Find where the given text appears and provide that cell's center as [X, Y] coordinate. 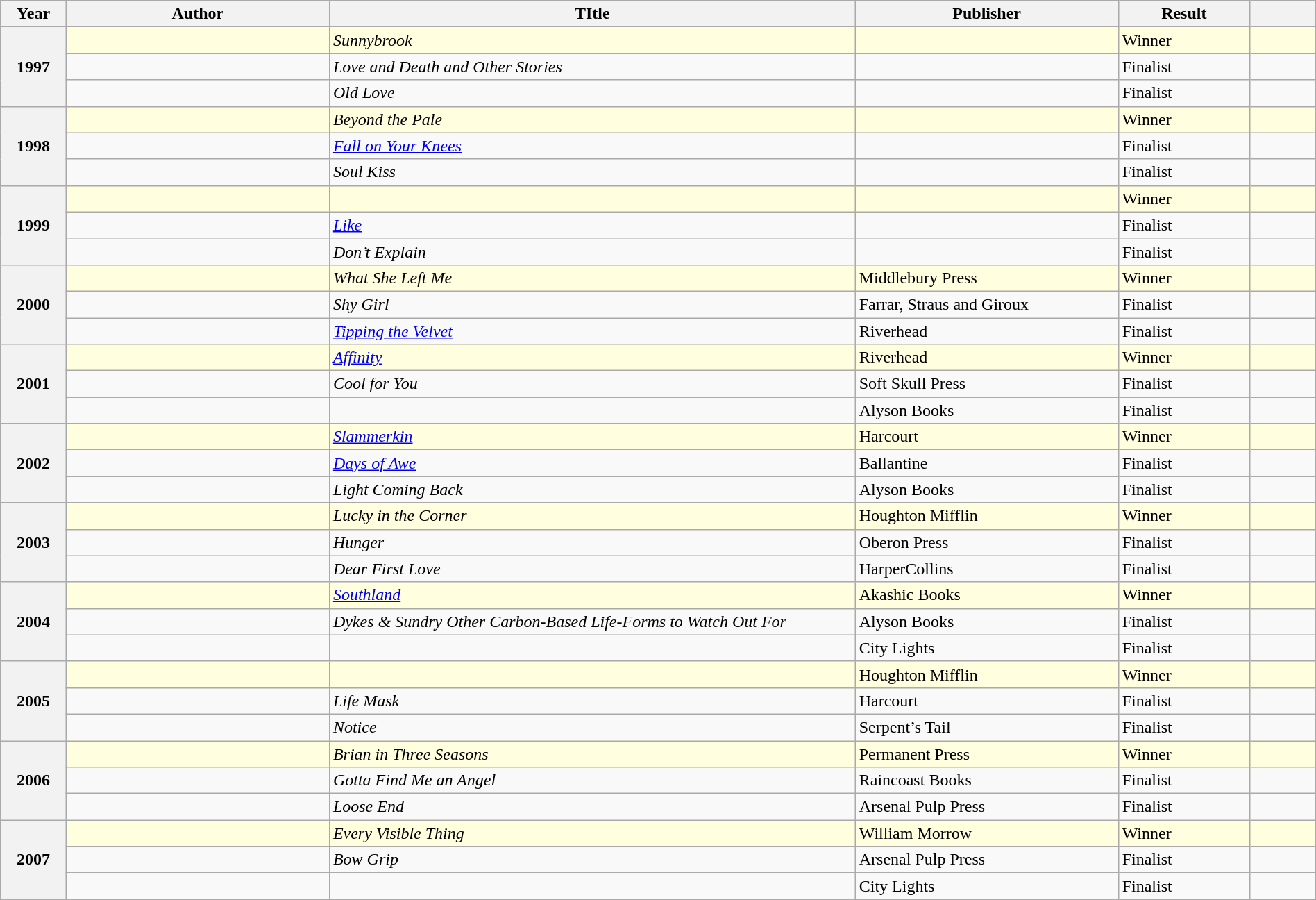
2007 [33, 860]
Slammerkin [592, 437]
Fall on Your Knees [592, 146]
Author [197, 14]
Light Coming Back [592, 490]
2002 [33, 463]
Raincoast Books [987, 781]
Publisher [987, 14]
Dear First Love [592, 569]
Sunnybrook [592, 40]
Farrar, Straus and Giroux [987, 304]
What She Left Me [592, 278]
Beyond the Pale [592, 119]
Every Visible Thing [592, 833]
2006 [33, 780]
Southland [592, 595]
Old Love [592, 93]
Bow Grip [592, 860]
1998 [33, 146]
1999 [33, 225]
Serpent’s Tail [987, 727]
1997 [33, 67]
Notice [592, 727]
TItle [592, 14]
Love and Death and Other Stories [592, 67]
Middlebury Press [987, 278]
William Morrow [987, 833]
Life Mask [592, 701]
Lucky in the Corner [592, 516]
2004 [33, 622]
Like [592, 225]
Affinity [592, 358]
Permanent Press [987, 753]
Tipping the Velvet [592, 331]
2003 [33, 542]
Cool for You [592, 384]
Soft Skull Press [987, 384]
Akashic Books [987, 595]
2000 [33, 304]
Soul Kiss [592, 172]
Don’t Explain [592, 251]
Shy Girl [592, 304]
Year [33, 14]
Oberon Press [987, 542]
Loose End [592, 807]
HarperCollins [987, 569]
Gotta Find Me an Angel [592, 781]
Ballantine [987, 463]
2005 [33, 701]
Days of Awe [592, 463]
Result [1184, 14]
Hunger [592, 542]
Brian in Three Seasons [592, 753]
Dykes & Sundry Other Carbon-Based Life-Forms to Watch Out For [592, 622]
2001 [33, 384]
